Pinpoint the cell where the given text exists, returning its (X, Y) midpoint coordinate. 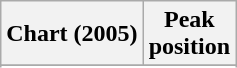
Peakposition (189, 34)
Chart (2005) (72, 34)
